Search for the cell housing the specified text and yield its [x, y] center coordinate. 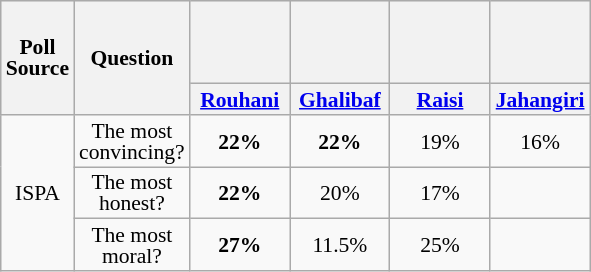
Raisi [440, 100]
19% [440, 141]
16% [540, 141]
Poll Source [38, 58]
20% [340, 193]
Ghalibaf [340, 100]
17% [440, 193]
The most moral? [132, 245]
11.5% [340, 245]
Question [132, 58]
The most honest? [132, 193]
Jahangiri [540, 100]
The most convincing? [132, 141]
Rouhani [240, 100]
27% [240, 245]
25% [440, 245]
ISPA [38, 193]
